Scan for the cell matching the given text and deliver its (X, Y) coordinate at center. 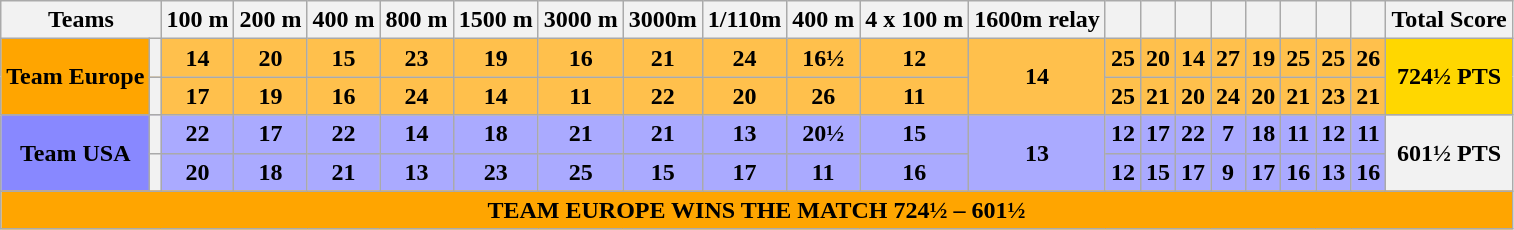
1500 m (496, 20)
3000 m (580, 20)
601½ PTS (1449, 153)
3000m (662, 20)
27 (1228, 58)
TEAM EUROPE WINS THE MATCH 724½ – 601½ (757, 210)
1/110m (744, 20)
100 m (198, 20)
16½ (824, 58)
200 m (270, 20)
800 m (416, 20)
Total Score (1449, 20)
4 x 100 m (914, 20)
Teams (81, 20)
Team USA (76, 153)
Team Europe (76, 77)
1600m relay (1038, 20)
7 (1228, 134)
9 (1228, 172)
724½ PTS (1449, 77)
20½ (824, 134)
